Return [X, Y] of the center of cell containing provided text 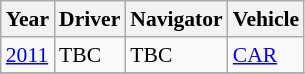
Year [28, 19]
Vehicle [266, 19]
2011 [28, 55]
Navigator [176, 19]
Driver [90, 19]
CAR [266, 55]
